Scan for the cell matching the given text and deliver its [x, y] coordinate at center. 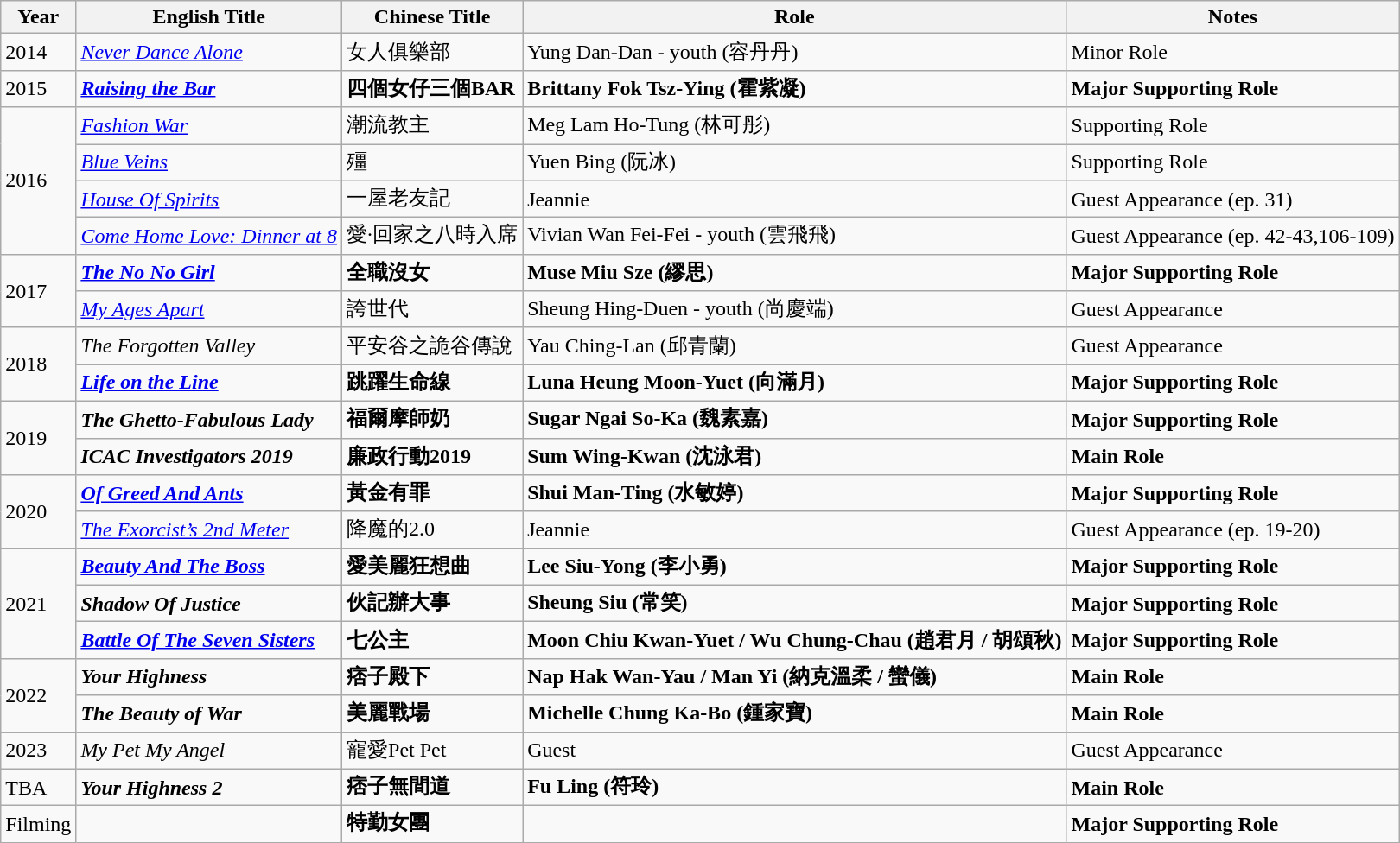
Yuen Bing (阮冰) [795, 162]
Year [38, 17]
Meg Lam Ho-Tung (林可彤) [795, 126]
Shui Man-Ting (水敏婷) [795, 494]
Guest [795, 751]
Lee Siu-Yong (李小勇) [795, 567]
Guest Appearance (ep. 42-43,106-109) [1232, 237]
Sheung Siu (常笑) [795, 603]
Yau Ching-Lan (邱青蘭) [795, 345]
廉政行動2019 [432, 456]
Never Dance Alone [209, 52]
Notes [1232, 17]
Sheung Hing-Duen - youth (尚慶端) [795, 309]
平安谷之詭谷傳說 [432, 345]
寵愛Pet Pet [432, 751]
Moon Chiu Kwan-Yuet / Wu Chung-Chau (趙君月 / 胡頌秋) [795, 641]
黃金有罪 [432, 494]
痞子無間道 [432, 788]
2014 [38, 52]
2016 [38, 181]
Nap Hak Wan-Yau / Man Yi (納克溫柔 / 蠻儀) [795, 677]
降魔的2.0 [432, 530]
Chinese Title [432, 17]
一屋老友記 [432, 199]
Battle Of The Seven Sisters [209, 641]
House Of Spirits [209, 199]
Yung Dan-Dan - youth (容丹丹) [795, 52]
My Pet My Angel [209, 751]
English Title [209, 17]
Life on the Line [209, 383]
Shadow Of Justice [209, 603]
Fashion War [209, 126]
Your Highness 2 [209, 788]
美麗戰場 [432, 713]
伙記辦大事 [432, 603]
誇世代 [432, 309]
女人俱樂部 [432, 52]
殭 [432, 162]
Sugar Ngai So-Ka (魏素嘉) [795, 420]
Role [795, 17]
Michelle Chung Ka-Bo (鍾家寶) [795, 713]
愛·回家之八時入席 [432, 237]
2018 [38, 364]
The Exorcist’s 2nd Meter [209, 530]
潮流教主 [432, 126]
2023 [38, 751]
Come Home Love: Dinner at 8 [209, 237]
痞子殿下 [432, 677]
2021 [38, 604]
跳躍生命線 [432, 383]
The Forgotten Valley [209, 345]
愛美麗狂想曲 [432, 567]
全職沒女 [432, 273]
My Ages Apart [209, 309]
福爾摩師奶 [432, 420]
The No No Girl [209, 273]
2017 [38, 290]
Sum Wing-Kwan (沈泳君) [795, 456]
Minor Role [1232, 52]
Your Highness [209, 677]
Raising the Bar [209, 88]
TBA [38, 788]
ICAC Investigators 2019 [209, 456]
Filming [38, 824]
2019 [38, 437]
Guest Appearance (ep. 19-20) [1232, 530]
Vivian Wan Fei-Fei - youth (雲飛飛) [795, 237]
Blue Veins [209, 162]
2015 [38, 88]
Guest Appearance (ep. 31) [1232, 199]
Of Greed And Ants [209, 494]
特勤女團 [432, 824]
2020 [38, 511]
Fu Ling (符玲) [795, 788]
七公主 [432, 641]
Beauty And The Boss [209, 567]
Brittany Fok Tsz-Ying (霍紫凝) [795, 88]
2022 [38, 694]
Luna Heung Moon-Yuet (向滿月) [795, 383]
四個女仔三個BAR [432, 88]
The Ghetto-Fabulous Lady [209, 420]
Muse Miu Sze (繆思) [795, 273]
The Beauty of War [209, 713]
